Determine the (X, Y) coordinate at the center of the cell enclosing the given text.  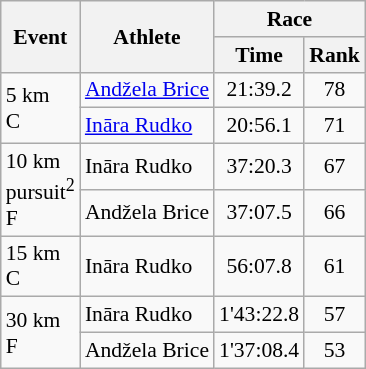
Rank (334, 55)
15 km C (40, 266)
1'37:08.4 (259, 351)
67 (334, 167)
Time (259, 55)
57 (334, 315)
Race (290, 19)
1'43:22.8 (259, 315)
37:07.5 (259, 213)
30 km F (40, 332)
Athlete (147, 36)
71 (334, 126)
20:56.1 (259, 126)
56:07.8 (259, 266)
10 km pursuit2 F (40, 190)
53 (334, 351)
5 km C (40, 108)
Event (40, 36)
37:20.3 (259, 167)
66 (334, 213)
21:39.2 (259, 90)
61 (334, 266)
78 (334, 90)
